Output the (x, y) coordinate of the center of the cell containing the given text.  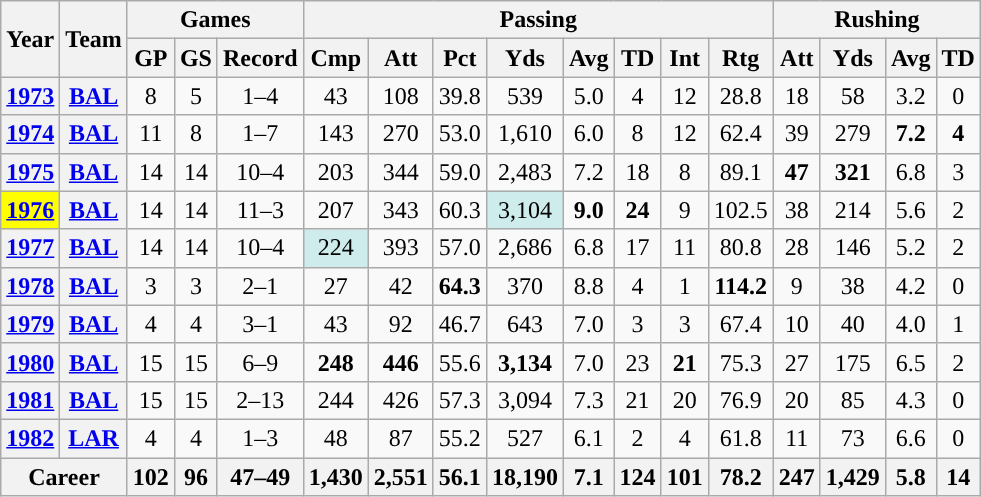
426 (400, 400)
55.2 (460, 438)
10 (796, 324)
Games (215, 20)
46.7 (460, 324)
1978 (30, 286)
47 (796, 172)
9.0 (588, 210)
11–3 (260, 210)
1–4 (260, 96)
1975 (30, 172)
3.2 (910, 96)
1982 (30, 438)
1–3 (260, 438)
39 (796, 134)
539 (524, 96)
58 (852, 96)
143 (336, 134)
92 (400, 324)
1980 (30, 362)
55.6 (460, 362)
39.8 (460, 96)
GS (196, 58)
7.1 (588, 477)
Rushing (876, 20)
248 (336, 362)
56.1 (460, 477)
244 (336, 400)
247 (796, 477)
Passing (538, 20)
643 (524, 324)
28 (796, 248)
Int (684, 58)
85 (852, 400)
6.0 (588, 134)
4.2 (910, 286)
Record (260, 58)
62.4 (740, 134)
5.2 (910, 248)
78.2 (740, 477)
124 (638, 477)
6.5 (910, 362)
59.0 (460, 172)
23 (638, 362)
370 (524, 286)
2–1 (260, 286)
2,551 (400, 477)
1,429 (852, 477)
393 (400, 248)
4.0 (910, 324)
214 (852, 210)
28.8 (740, 96)
17 (638, 248)
57.0 (460, 248)
3,094 (524, 400)
48 (336, 438)
1,610 (524, 134)
203 (336, 172)
87 (400, 438)
5.0 (588, 96)
279 (852, 134)
18,190 (524, 477)
6.6 (910, 438)
40 (852, 324)
64.3 (460, 286)
57.3 (460, 400)
344 (400, 172)
Career (64, 477)
Pct (460, 58)
3,134 (524, 362)
2,686 (524, 248)
1979 (30, 324)
175 (852, 362)
76.9 (740, 400)
3,104 (524, 210)
47–49 (260, 477)
224 (336, 248)
146 (852, 248)
75.3 (740, 362)
5.8 (910, 477)
2–13 (260, 400)
67.4 (740, 324)
101 (684, 477)
80.8 (740, 248)
6.1 (588, 438)
96 (196, 477)
Rtg (740, 58)
LAR (94, 438)
108 (400, 96)
Year (30, 39)
60.3 (460, 210)
5.6 (910, 210)
1,430 (336, 477)
207 (336, 210)
527 (524, 438)
102 (150, 477)
1976 (30, 210)
1981 (30, 400)
3–1 (260, 324)
446 (400, 362)
42 (400, 286)
53.0 (460, 134)
4.3 (910, 400)
73 (852, 438)
Cmp (336, 58)
24 (638, 210)
7.3 (588, 400)
270 (400, 134)
114.2 (740, 286)
8.8 (588, 286)
102.5 (740, 210)
1977 (30, 248)
89.1 (740, 172)
GP (150, 58)
6–9 (260, 362)
343 (400, 210)
Team (94, 39)
5 (196, 96)
1973 (30, 96)
1974 (30, 134)
1–7 (260, 134)
2,483 (524, 172)
321 (852, 172)
61.8 (740, 438)
